Identify which cell holds the provided text, then report its [x, y] central coordinate. 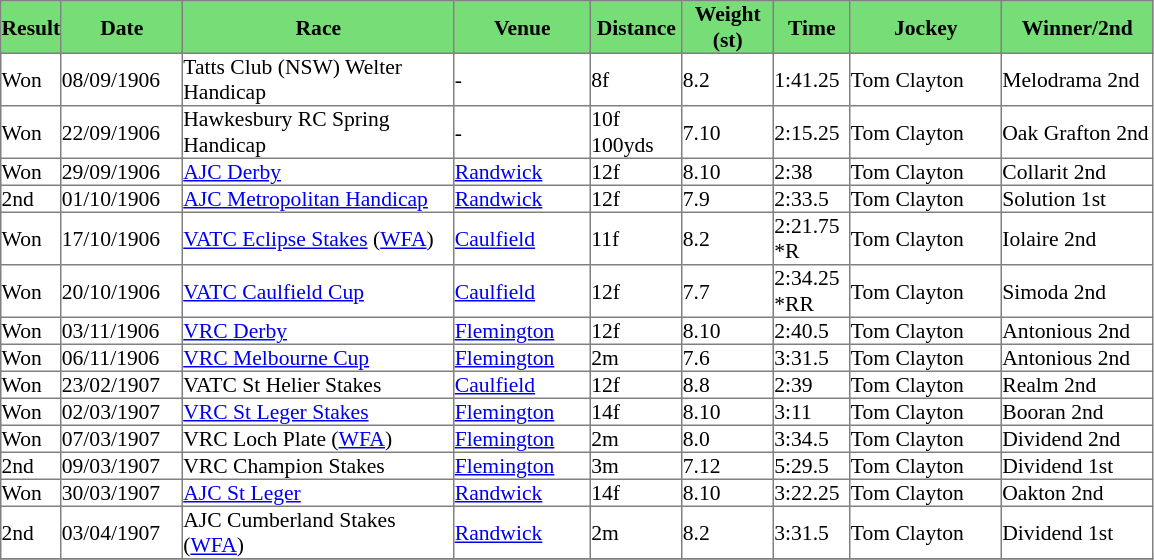
Collarit 2nd [1078, 172]
Oak Grafton 2nd [1078, 132]
2:15.25 [812, 132]
Distance [637, 27]
Dividend 2nd [1078, 438]
Melodrama 2nd [1078, 79]
7.10 [728, 132]
06/11/1906 [122, 358]
VATC Eclipse Stakes (WFA) [319, 238]
2:33.5 [812, 198]
AJC Derby [319, 172]
VRC Champion Stakes [319, 466]
8.8 [728, 384]
7.12 [728, 466]
22/09/1906 [122, 132]
Result [31, 27]
10f 100yds [637, 132]
3:34.5 [812, 438]
17/10/1906 [122, 238]
Solution 1st [1078, 198]
Iolaire 2nd [1078, 238]
5:29.5 [812, 466]
Time [812, 27]
23/02/1907 [122, 384]
Race [319, 27]
09/03/1907 [122, 466]
Date [122, 27]
VRC Derby [319, 330]
2:38 [812, 172]
11f [637, 238]
AJC Cumberland Stakes (WFA) [319, 532]
08/09/1906 [122, 79]
7.9 [728, 198]
VATC Caulfield Cup [319, 291]
Simoda 2nd [1078, 291]
2:39 [812, 384]
03/11/1906 [122, 330]
30/03/1907 [122, 492]
Booran 2nd [1078, 412]
8f [637, 79]
29/09/1906 [122, 172]
VATC St Helier Stakes [319, 384]
02/03/1907 [122, 412]
AJC Metropolitan Handicap [319, 198]
03/04/1907 [122, 532]
VRC Loch Plate (WFA) [319, 438]
1:41.25 [812, 79]
VRC St Leger Stakes [319, 412]
2:21.75 *R [812, 238]
7.7 [728, 291]
Weight (st) [728, 27]
01/10/1906 [122, 198]
3:22.25 [812, 492]
Hawkesbury RC Spring Handicap [319, 132]
07/03/1907 [122, 438]
2:34.25 *RR [812, 291]
20/10/1906 [122, 291]
Winner/2nd [1078, 27]
8.0 [728, 438]
3:11 [812, 412]
3m [637, 466]
Venue [522, 27]
Oakton 2nd [1078, 492]
Jockey [926, 27]
AJC St Leger [319, 492]
Tatts Club (NSW) Welter Handicap [319, 79]
7.6 [728, 358]
Realm 2nd [1078, 384]
2:40.5 [812, 330]
VRC Melbourne Cup [319, 358]
